Capture the cell that displays the provided text and extract its [x, y] central coordinate. 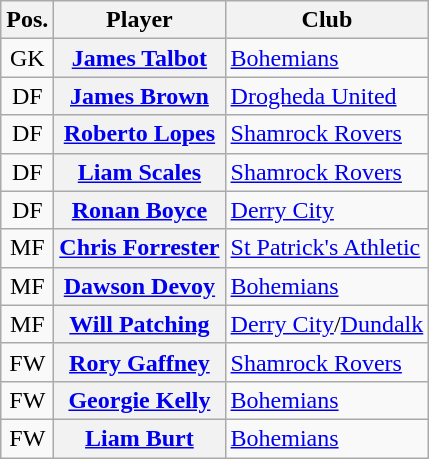
Dawson Devoy [140, 286]
Roberto Lopes [140, 134]
James Talbot [140, 58]
Liam Burt [140, 438]
Player [140, 20]
Georgie Kelly [140, 400]
Club [327, 20]
Pos. [28, 20]
Drogheda United [327, 96]
Rory Gaffney [140, 362]
GK [28, 58]
Will Patching [140, 324]
St Patrick's Athletic [327, 248]
Derry City [327, 210]
James Brown [140, 96]
Ronan Boyce [140, 210]
Derry City/Dundalk [327, 324]
Liam Scales [140, 172]
Chris Forrester [140, 248]
